Return [x, y] of the center of cell containing provided text 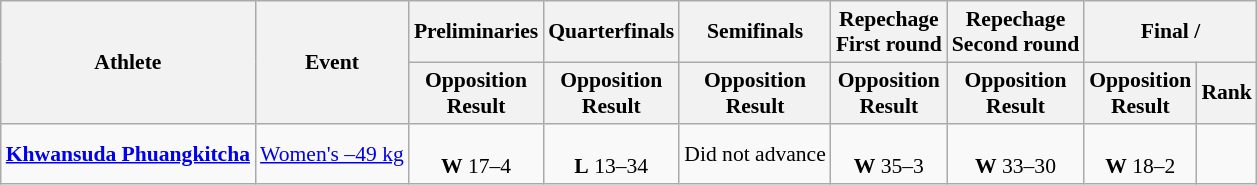
Final / [1170, 32]
Did not advance [755, 154]
Khwansuda Phuangkitcha [128, 154]
L 13–34 [611, 154]
Preliminaries [476, 32]
W 33–30 [1016, 154]
Women's –49 kg [332, 154]
Quarterfinals [611, 32]
RepechageSecond round [1016, 32]
Semifinals [755, 32]
W 17–4 [476, 154]
W 18–2 [1140, 154]
Athlete [128, 62]
W 35–3 [889, 154]
RepechageFirst round [889, 32]
Rank [1226, 92]
Event [332, 62]
